Find where the given text appears and provide that cell's center as (x, y) coordinate. 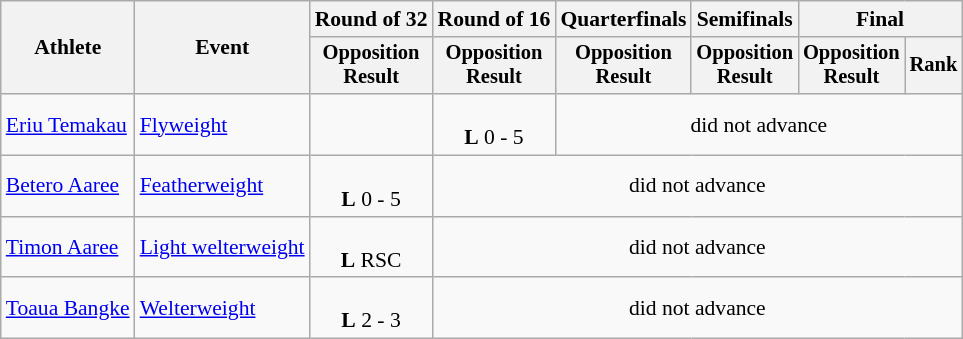
Welterweight (222, 308)
Quarterfinals (623, 19)
Featherweight (222, 186)
Semifinals (744, 19)
Eriu Temakau (68, 124)
L RSC (372, 248)
Betero Aaree (68, 186)
Toaua Bangke (68, 308)
L 2 - 3 (372, 308)
Athlete (68, 48)
Round of 16 (494, 19)
Rank (934, 66)
Event (222, 48)
Round of 32 (372, 19)
Timon Aaree (68, 248)
Light welterweight (222, 248)
Flyweight (222, 124)
Final (880, 19)
